Return [X, Y] of the center of cell containing provided text 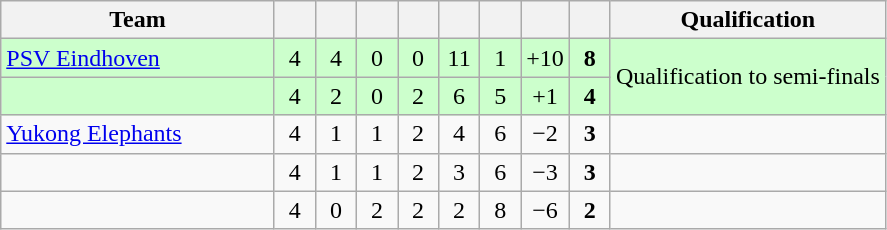
5 [500, 96]
Qualification to semi-finals [748, 77]
−2 [546, 134]
PSV Eindhoven [138, 58]
+10 [546, 58]
−3 [546, 172]
+1 [546, 96]
Team [138, 20]
11 [460, 58]
Yukong Elephants [138, 134]
Qualification [748, 20]
−6 [546, 210]
